For the text-containing cell, return its midpoint in [X, Y] coordinate format. 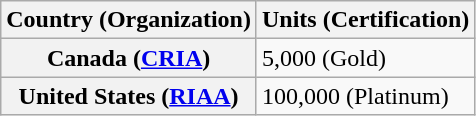
100,000 (Platinum) [365, 96]
5,000 (Gold) [365, 58]
Canada (CRIA) [129, 58]
Country (Organization) [129, 20]
United States (RIAA) [129, 96]
Units (Certification) [365, 20]
